From the cell containing the given text, extract its center point as (X, Y) coordinate. 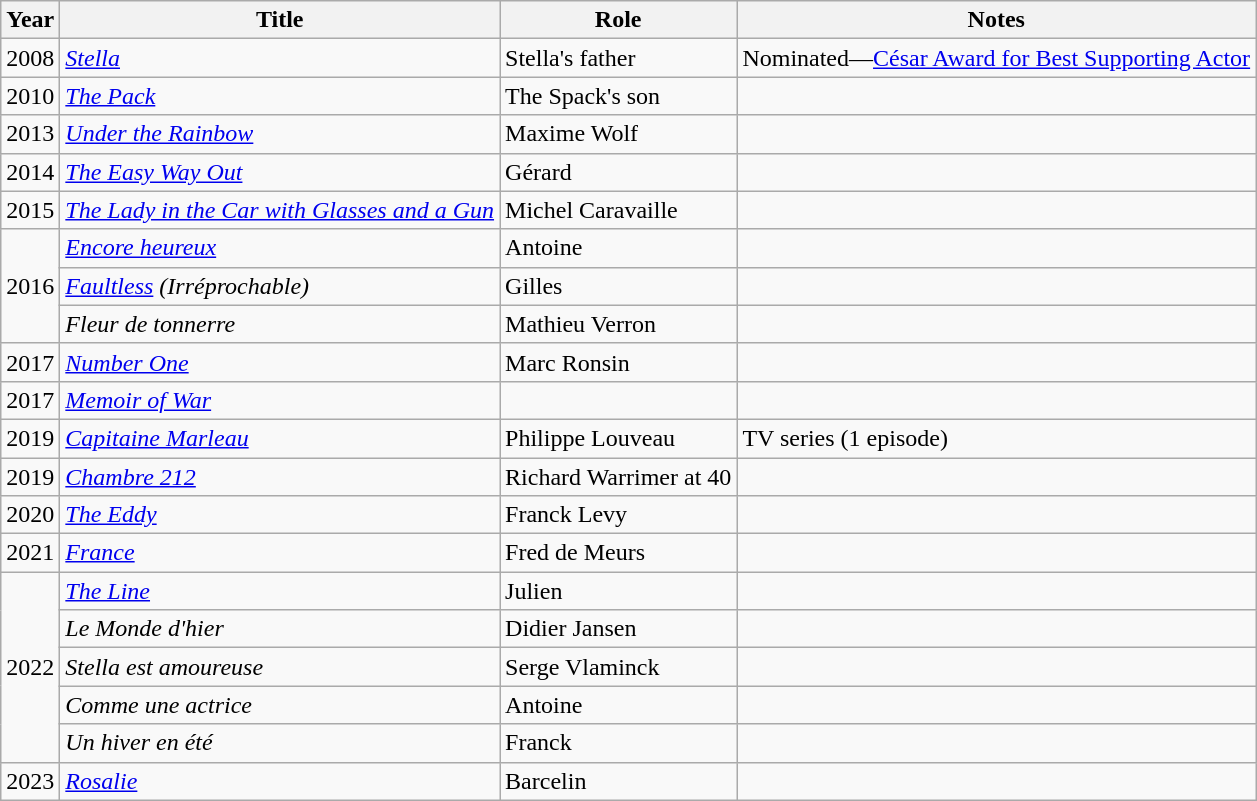
The Line (280, 591)
Title (280, 20)
The Eddy (280, 515)
Richard Warrimer at 40 (618, 477)
2023 (30, 781)
2020 (30, 515)
Year (30, 20)
The Easy Way Out (280, 172)
Comme une actrice (280, 705)
Mathieu Verron (618, 324)
The Pack (280, 96)
Number One (280, 362)
Rosalie (280, 781)
Franck (618, 743)
Notes (996, 20)
Barcelin (618, 781)
Encore heureux (280, 248)
2008 (30, 58)
Role (618, 20)
Chambre 212 (280, 477)
Philippe Louveau (618, 438)
2021 (30, 553)
Faultless (Irréprochable) (280, 286)
The Lady in the Car with Glasses and a Gun (280, 210)
Memoir of War (280, 400)
Le Monde d'hier (280, 629)
Michel Caravaille (618, 210)
2022 (30, 667)
Under the Rainbow (280, 134)
The Spack's son (618, 96)
Fred de Meurs (618, 553)
Marc Ronsin (618, 362)
Stella (280, 58)
Serge Vlaminck (618, 667)
2015 (30, 210)
Franck Levy (618, 515)
2014 (30, 172)
Stella's father (618, 58)
Gilles (618, 286)
Fleur de tonnerre (280, 324)
2010 (30, 96)
Julien (618, 591)
2016 (30, 286)
France (280, 553)
Gérard (618, 172)
Nominated—César Award for Best Supporting Actor (996, 58)
Maxime Wolf (618, 134)
2013 (30, 134)
Un hiver en été (280, 743)
Capitaine Marleau (280, 438)
Stella est amoureuse (280, 667)
Didier Jansen (618, 629)
TV series (1 episode) (996, 438)
